Output the (x, y) coordinate of the center of the cell containing the given text.  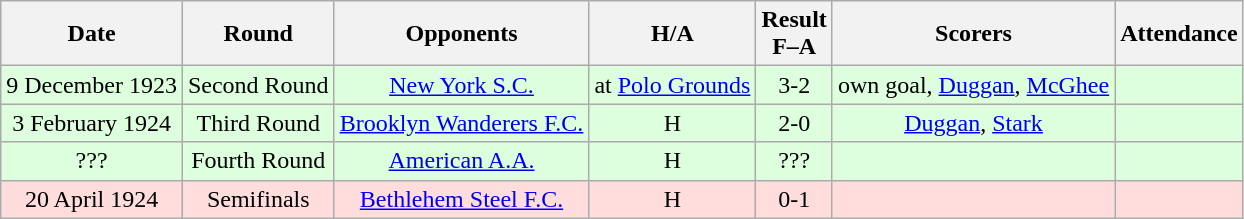
at Polo Grounds (672, 85)
Scorers (973, 34)
3 February 1924 (92, 123)
20 April 1924 (92, 199)
ResultF–A (794, 34)
Duggan, Stark (973, 123)
own goal, Duggan, McGhee (973, 85)
Date (92, 34)
Bethlehem Steel F.C. (462, 199)
Attendance (1179, 34)
3-2 (794, 85)
9 December 1923 (92, 85)
Round (258, 34)
Semifinals (258, 199)
Second Round (258, 85)
American A.A. (462, 161)
0-1 (794, 199)
Third Round (258, 123)
Opponents (462, 34)
2-0 (794, 123)
Fourth Round (258, 161)
H/A (672, 34)
New York S.C. (462, 85)
Brooklyn Wanderers F.C. (462, 123)
